Return the (X, Y) coordinate for the center point of the cell that contains the specified text.  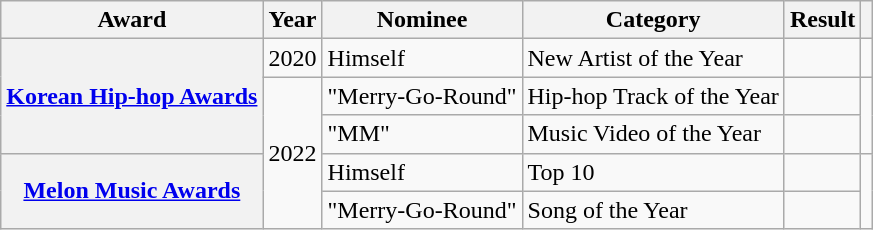
Category (653, 20)
Award (132, 20)
Year (292, 20)
2022 (292, 153)
New Artist of the Year (653, 58)
Hip-hop Track of the Year (653, 96)
"MM" (422, 134)
Korean Hip-hop Awards (132, 96)
Melon Music Awards (132, 191)
Result (822, 20)
Music Video of the Year (653, 134)
Top 10 (653, 172)
Song of the Year (653, 210)
Nominee (422, 20)
2020 (292, 58)
